Pinpoint the cell where the given text exists, returning its (X, Y) midpoint coordinate. 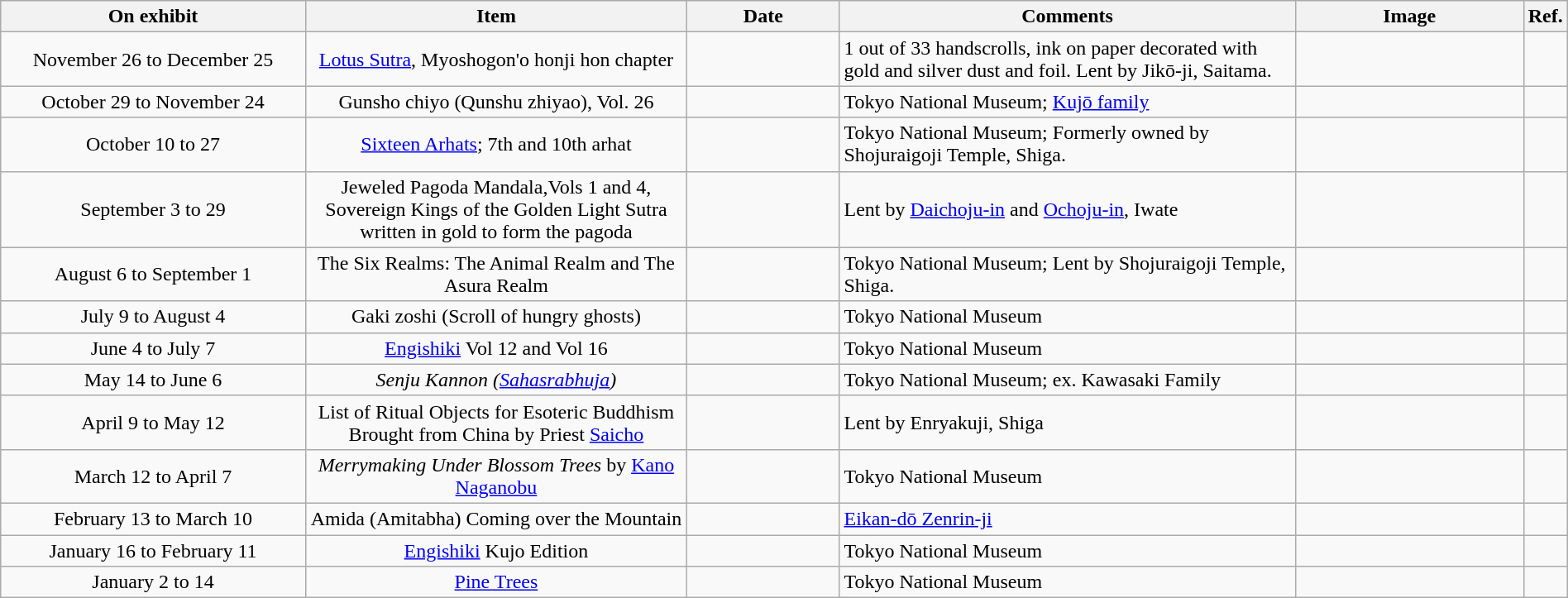
February 13 to March 10 (154, 519)
November 26 to December 25 (154, 60)
Senju Kannon (Sahasrabhuja) (496, 380)
Tokyo National Museum; Kujō family (1067, 102)
Date (763, 17)
June 4 to July 7 (154, 348)
List of Ritual Objects for Esoteric Buddhism Brought from China by Priest Saicho (496, 422)
Item (496, 17)
Gunsho chiyo (Qunshu zhiyao), Vol. 26 (496, 102)
March 12 to April 7 (154, 476)
Amida (Amitabha) Coming over the Mountain (496, 519)
October 10 to 27 (154, 144)
October 29 to November 24 (154, 102)
Sixteen Arhats; 7th and 10th arhat (496, 144)
Tokyo National Museum; Formerly owned by Shojuraigoji Temple, Shiga. (1067, 144)
Lent by Enryakuji, Shiga (1067, 422)
Merrymaking Under Blossom Trees by Kano Naganobu (496, 476)
Image (1409, 17)
Lotus Sutra, Myoshogon'o honji hon chapter (496, 60)
On exhibit (154, 17)
July 9 to August 4 (154, 317)
April 9 to May 12 (154, 422)
Jeweled Pagoda Mandala,Vols 1 and 4, Sovereign Kings of the Golden Light Sutra written in gold to form the pagoda (496, 209)
The Six Realms: The Animal Realm and The Asura Realm (496, 275)
Lent by Daichoju-in and Ochoju-in, Iwate (1067, 209)
Pine Trees (496, 582)
Engishiki Kujo Edition (496, 550)
May 14 to June 6 (154, 380)
September 3 to 29 (154, 209)
Ref. (1545, 17)
Comments (1067, 17)
Engishiki Vol 12 and Vol 16 (496, 348)
Gaki zoshi (Scroll of hungry ghosts) (496, 317)
January 16 to February 11 (154, 550)
Tokyo National Museum; Lent by Shojuraigoji Temple, Shiga. (1067, 275)
1 out of 33 handscrolls, ink on paper decorated with gold and silver dust and foil. Lent by Jikō-ji, Saitama. (1067, 60)
Eikan-dō Zenrin-ji (1067, 519)
January 2 to 14 (154, 582)
Tokyo National Museum; ex. Kawasaki Family (1067, 380)
August 6 to September 1 (154, 275)
